From the cell containing the given text, extract its center point as [X, Y] coordinate. 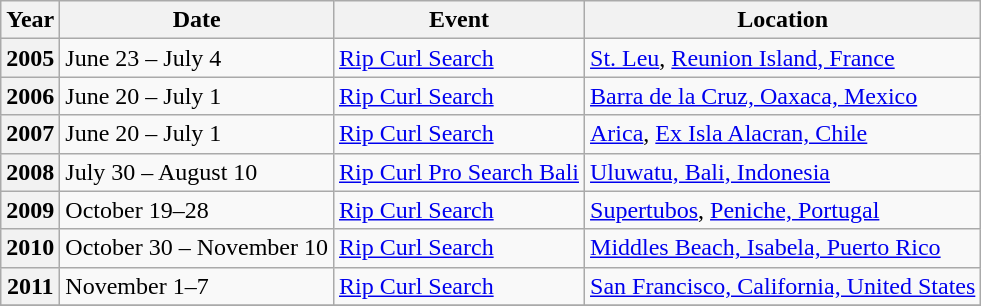
Year [30, 20]
2009 [30, 210]
November 1–7 [197, 286]
San Francisco, California, United States [783, 286]
2005 [30, 58]
2010 [30, 248]
Supertubos, Peniche, Portugal [783, 210]
Rip Curl Pro Search Bali [458, 172]
St. Leu, Reunion Island, France [783, 58]
Barra de la Cruz, Oaxaca, Mexico [783, 96]
October 30 – November 10 [197, 248]
Location [783, 20]
2011 [30, 286]
Arica, Ex Isla Alacran, Chile [783, 134]
2008 [30, 172]
Middles Beach, Isabela, Puerto Rico [783, 248]
July 30 – August 10 [197, 172]
June 23 – July 4 [197, 58]
2006 [30, 96]
Uluwatu, Bali, Indonesia [783, 172]
2007 [30, 134]
Date [197, 20]
October 19–28 [197, 210]
Event [458, 20]
